Extract the [X, Y] coordinate from the center of the cell holding the provided text.  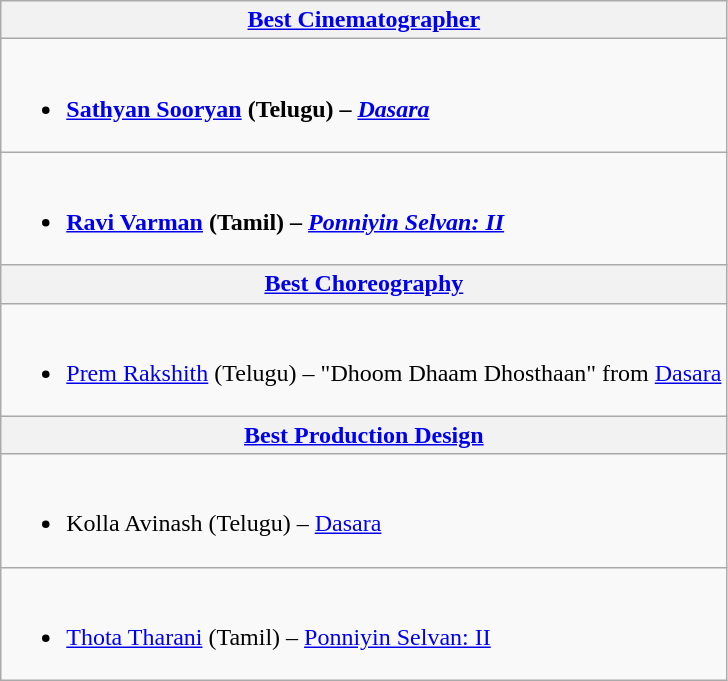
Sathyan Sooryan (Telugu) – Dasara [364, 96]
Best Cinematographer [364, 20]
Best Production Design [364, 435]
Prem Rakshith (Telugu) – "Dhoom Dhaam Dhosthaan" from Dasara [364, 360]
Ravi Varman (Tamil) – Ponniyin Selvan: II [364, 208]
Thota Tharani (Tamil) – Ponniyin Selvan: II [364, 624]
Kolla Avinash (Telugu) – Dasara [364, 510]
Best Choreography [364, 284]
